Identify which cell holds the provided text, then report its [x, y] central coordinate. 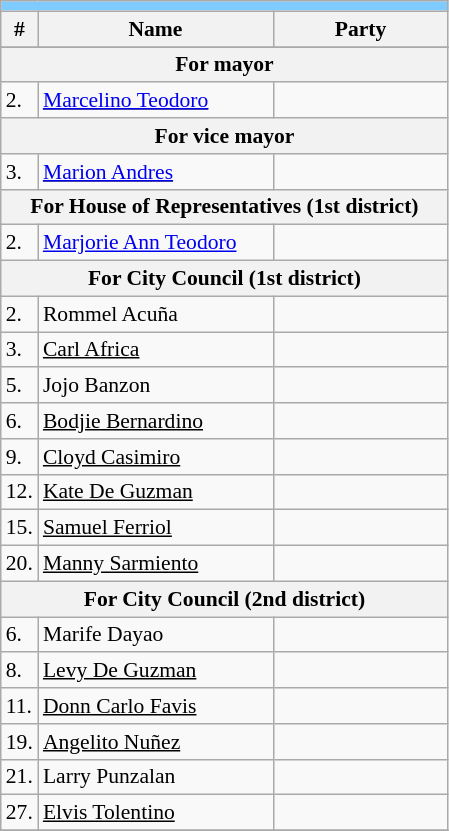
Carl Africa [156, 350]
Manny Sarmiento [156, 564]
Marcelino Teodoro [156, 101]
Marion Andres [156, 172]
Angelito Nuñez [156, 742]
8. [20, 671]
For vice mayor [224, 136]
20. [20, 564]
Jojo Banzon [156, 386]
15. [20, 528]
5. [20, 386]
Bodjie Bernardino [156, 421]
Larry Punzalan [156, 777]
# [20, 29]
Party [360, 29]
27. [20, 813]
Donn Carlo Favis [156, 706]
For House of Representatives (1st district) [224, 207]
19. [20, 742]
Samuel Ferriol [156, 528]
Marjorie Ann Teodoro [156, 243]
For City Council (1st district) [224, 279]
Cloyd Casimiro [156, 457]
For mayor [224, 65]
9. [20, 457]
11. [20, 706]
21. [20, 777]
Levy De Guzman [156, 671]
For City Council (2nd district) [224, 599]
Rommel Acuña [156, 314]
Elvis Tolentino [156, 813]
12. [20, 492]
Marife Dayao [156, 635]
Kate De Guzman [156, 492]
Name [156, 29]
